For the text-containing cell, return its midpoint in (X, Y) coordinate format. 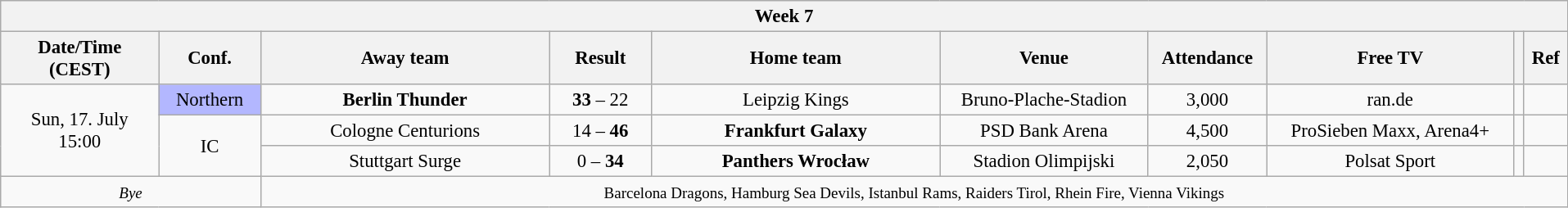
IC (210, 146)
Frankfurt Galaxy (796, 131)
Home team (796, 59)
Ref (1546, 59)
3,000 (1207, 100)
ProSieben Maxx, Arena4+ (1390, 131)
Week 7 (784, 16)
33 – 22 (601, 100)
14 – 46 (601, 131)
Northern (210, 100)
Bye (131, 192)
Bruno-Plache-Stadion (1044, 100)
Stadion Olimpijski (1044, 161)
Conf. (210, 59)
Barcelona Dragons, Hamburg Sea Devils, Istanbul Rams, Raiders Tirol, Rhein Fire, Vienna Vikings (914, 192)
0 – 34 (601, 161)
Result (601, 59)
Panthers Wrocław (796, 161)
4,500 (1207, 131)
Venue (1044, 59)
Sun, 17. July15:00 (80, 131)
Stuttgart Surge (404, 161)
PSD Bank Arena (1044, 131)
Polsat Sport (1390, 161)
Attendance (1207, 59)
Away team (404, 59)
Leipzig Kings (796, 100)
Free TV (1390, 59)
Date/Time (CEST) (80, 59)
ran.de (1390, 100)
Berlin Thunder (404, 100)
2,050 (1207, 161)
Cologne Centurions (404, 131)
